For the text-containing cell, return its midpoint in [X, Y] coordinate format. 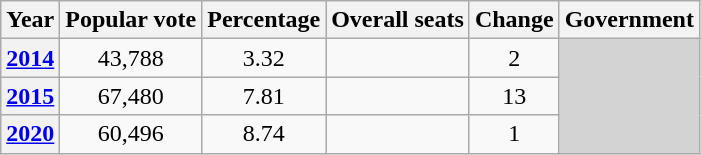
Government [629, 20]
2 [514, 58]
13 [514, 96]
Change [514, 20]
3.32 [264, 58]
8.74 [264, 134]
2020 [30, 134]
67,480 [131, 96]
60,496 [131, 134]
43,788 [131, 58]
Popular vote [131, 20]
1 [514, 134]
Year [30, 20]
Percentage [264, 20]
2015 [30, 96]
2014 [30, 58]
Overall seats [398, 20]
7.81 [264, 96]
